Locate the cell with the specified text and output its [X, Y] center coordinate. 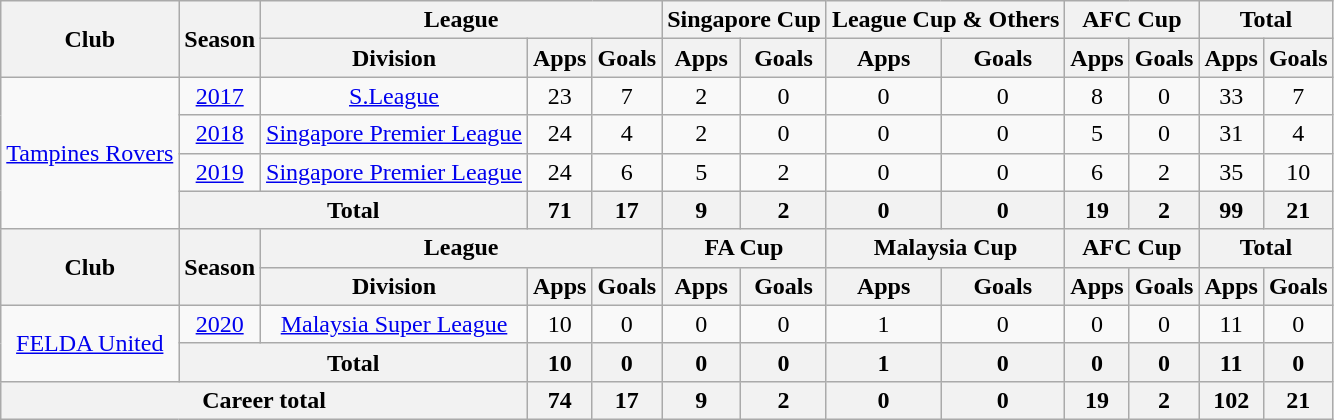
2018 [220, 134]
Malaysia Super League [394, 324]
33 [1231, 96]
2017 [220, 96]
League Cup & Others [945, 20]
23 [560, 96]
8 [1097, 96]
71 [560, 210]
Malaysia Cup [945, 248]
FA Cup [744, 248]
FELDA United [90, 343]
102 [1231, 400]
S.League [394, 96]
35 [1231, 172]
Career total [264, 400]
74 [560, 400]
99 [1231, 210]
Singapore Cup [744, 20]
2019 [220, 172]
2020 [220, 324]
Tampines Rovers [90, 153]
31 [1231, 134]
